Extract the (x, y) coordinate from the center of the cell holding the provided text.  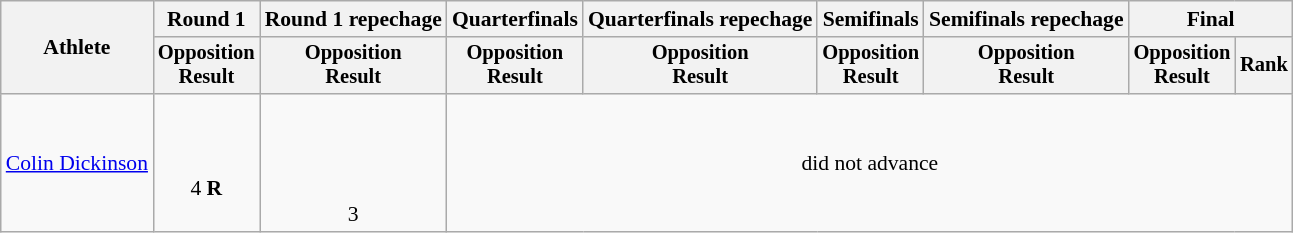
did not advance (870, 163)
3 (354, 163)
Colin Dickinson (77, 163)
Final (1211, 19)
Rank (1264, 66)
Round 1 (206, 19)
Quarterfinals repechage (700, 19)
Quarterfinals (515, 19)
Semifinals repechage (1026, 19)
4 R (206, 163)
Semifinals (870, 19)
Athlete (77, 48)
Round 1 repechage (354, 19)
